Return [X, Y] of the center of cell containing provided text 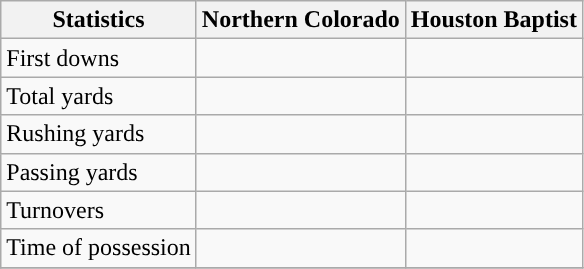
Turnovers [99, 210]
Statistics [99, 20]
Houston Baptist [494, 20]
Rushing yards [99, 134]
Time of possession [99, 248]
Total yards [99, 96]
Northern Colorado [300, 20]
Passing yards [99, 172]
First downs [99, 58]
